Find where the given text appears and provide that cell's center as [x, y] coordinate. 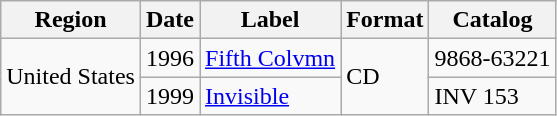
Date [170, 20]
Label [270, 20]
9868-63221 [492, 58]
INV 153 [492, 96]
Catalog [492, 20]
CD [385, 77]
Region [71, 20]
Format [385, 20]
Invisible [270, 96]
1999 [170, 96]
Fifth Colvmn [270, 58]
United States [71, 77]
1996 [170, 58]
